Search for the cell housing the specified text and yield its (x, y) center coordinate. 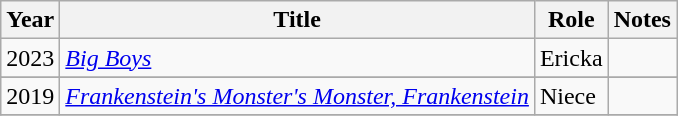
Big Boys (298, 58)
2023 (30, 58)
Niece (571, 96)
2019 (30, 96)
Notes (642, 20)
Role (571, 20)
Title (298, 20)
Frankenstein's Monster's Monster, Frankenstein (298, 96)
Ericka (571, 58)
Year (30, 20)
